Locate the cell with the specified text and output its [X, Y] center coordinate. 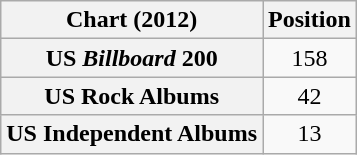
158 [310, 58]
US Billboard 200 [132, 58]
13 [310, 134]
Chart (2012) [132, 20]
US Rock Albums [132, 96]
US Independent Albums [132, 134]
42 [310, 96]
Position [310, 20]
